Return (X, Y) of the center of cell containing provided text 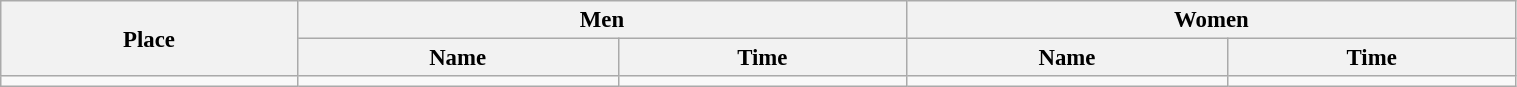
Men (602, 20)
Place (150, 38)
Women (1212, 20)
